Find where the given text appears and provide that cell's center as (x, y) coordinate. 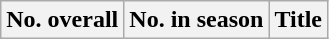
No. in season (196, 20)
No. overall (62, 20)
Title (298, 20)
